Extract the [x, y] coordinate from the center of the cell holding the provided text.  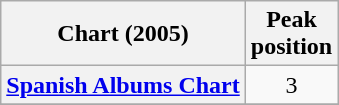
Peakposition [291, 34]
Chart (2005) [123, 34]
Spanish Albums Chart [123, 85]
3 [291, 85]
